Provide the (X, Y) coordinate of the cell's center where the given text is located.  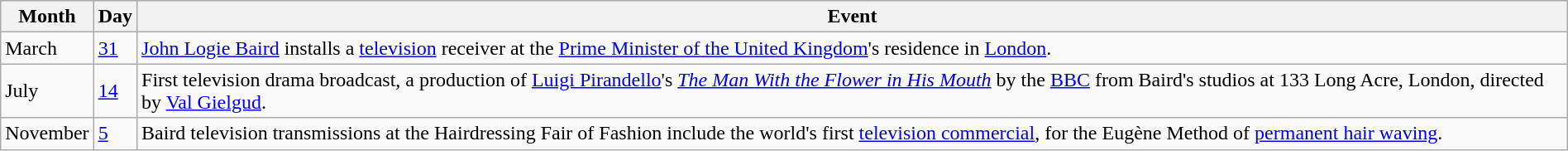
November (47, 134)
Month (47, 17)
Event (853, 17)
John Logie Baird installs a television receiver at the Prime Minister of the United Kingdom's residence in London. (853, 48)
14 (115, 91)
Day (115, 17)
March (47, 48)
July (47, 91)
31 (115, 48)
5 (115, 134)
